Extract the [X, Y] coordinate from the center of the cell holding the provided text.  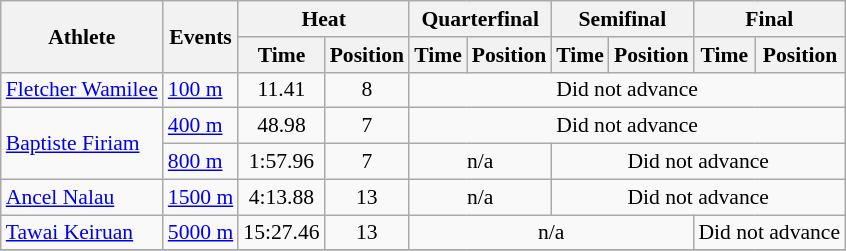
Semifinal [622, 19]
Heat [324, 19]
Quarterfinal [480, 19]
4:13.88 [281, 197]
15:27.46 [281, 233]
Fletcher Wamilee [82, 90]
Events [200, 36]
5000 m [200, 233]
Baptiste Firiam [82, 144]
Ancel Nalau [82, 197]
1:57.96 [281, 162]
1500 m [200, 197]
800 m [200, 162]
Final [769, 19]
Athlete [82, 36]
100 m [200, 90]
48.98 [281, 126]
400 m [200, 126]
Tawai Keiruan [82, 233]
11.41 [281, 90]
8 [367, 90]
